Return the [x, y] coordinate for the center point of the cell that contains the specified text.  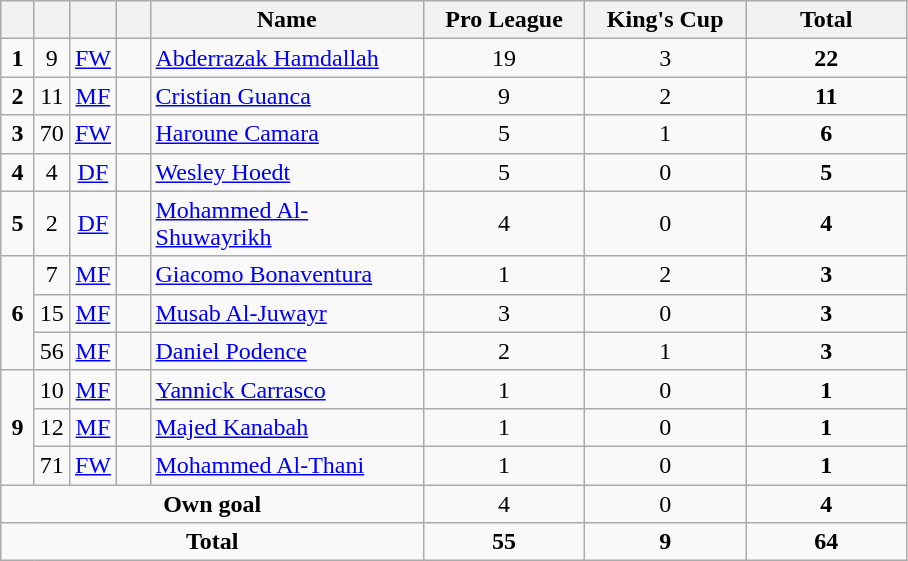
Mohammed Al-Thani [287, 465]
Musab Al-Juwayr [287, 313]
Haroune Camara [287, 134]
Giacomo Bonaventura [287, 275]
12 [52, 427]
Yannick Carrasco [287, 389]
King's Cup [666, 20]
Majed Kanabah [287, 427]
71 [52, 465]
Mohammed Al-Shuwayrikh [287, 224]
Wesley Hoedt [287, 172]
22 [826, 58]
55 [504, 542]
64 [826, 542]
70 [52, 134]
15 [52, 313]
Abderrazak Hamdallah [287, 58]
Cristian Guanca [287, 96]
Name [287, 20]
Own goal [212, 503]
56 [52, 351]
7 [52, 275]
19 [504, 58]
Pro League [504, 20]
Daniel Podence [287, 351]
10 [52, 389]
